Locate the cell with the specified text and output its (x, y) center coordinate. 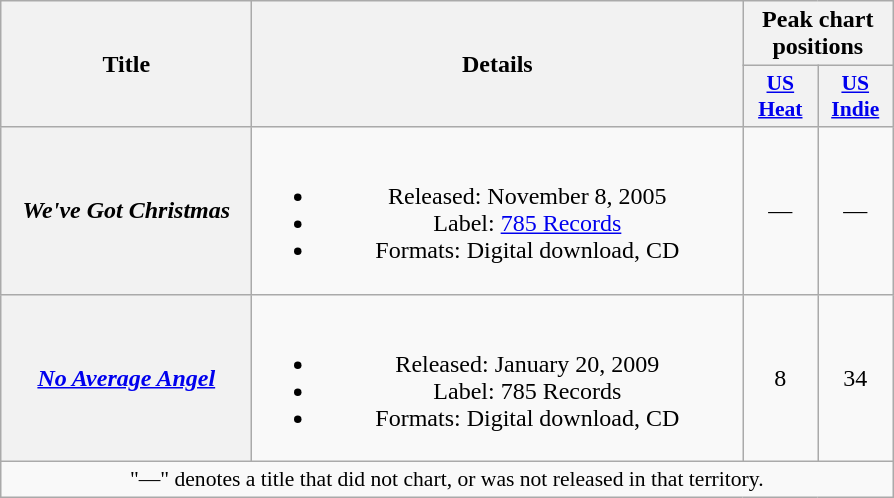
Released: November 8, 2005Label: 785 RecordsFormats: Digital download, CD (498, 210)
8 (780, 378)
34 (856, 378)
Peak chart positions (818, 34)
Released: January 20, 2009Label: 785 RecordsFormats: Digital download, CD (498, 378)
We've Got Christmas (126, 210)
"—" denotes a title that did not chart, or was not released in that territory. (447, 479)
US Indie (856, 96)
Details (498, 64)
Title (126, 64)
No Average Angel (126, 378)
US Heat (780, 96)
